Scan for the cell matching the given text and deliver its [X, Y] coordinate at center. 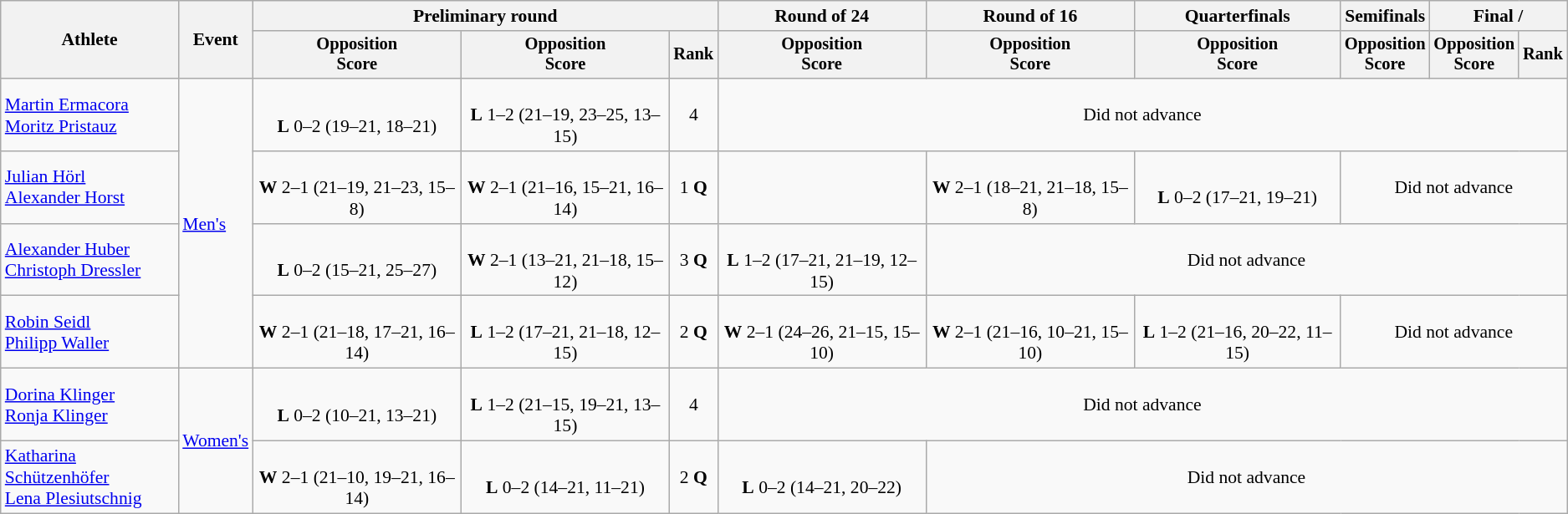
W 2–1 (21–18, 17–21, 16–14) [356, 333]
Dorina KlingerRonja Klinger [89, 405]
W 2–1 (21–16, 10–21, 15–10) [1030, 333]
Final / [1498, 16]
L 1–2 (17–21, 21–19, 12–15) [821, 261]
W 2–1 (18–21, 21–18, 15–8) [1030, 187]
W 2–1 (21–19, 21–23, 15–8) [356, 187]
W 2–1 (21–10, 19–21, 16–14) [356, 478]
Martin ErmacoraMoritz Pristauz [89, 115]
L 0–2 (19–21, 18–21) [356, 115]
W 2–1 (24–26, 21–15, 15–10) [821, 333]
L 1–2 (21–16, 20–22, 11–15) [1237, 333]
Preliminary round [485, 16]
Alexander HuberChristoph Dressler [89, 261]
Women's [216, 441]
L 0–2 (14–21, 11–21) [565, 478]
L 1–2 (21–15, 19–21, 13–15) [565, 405]
L 1–2 (21–19, 23–25, 13–15) [565, 115]
Men's [216, 223]
Event [216, 40]
Julian HörlAlexander Horst [89, 187]
W 2–1 (21–16, 15–21, 16–14) [565, 187]
L 0–2 (10–21, 13–21) [356, 405]
Robin SeidlPhilipp Waller [89, 333]
Quarterfinals [1237, 16]
L 0–2 (17–21, 19–21) [1237, 187]
3 Q [694, 261]
Athlete [89, 40]
1 Q [694, 187]
Round of 16 [1030, 16]
L 0–2 (15–21, 25–27) [356, 261]
Katharina SchützenhöferLena Plesiutschnig [89, 478]
L 0–2 (14–21, 20–22) [821, 478]
W 2–1 (13–21, 21–18, 15–12) [565, 261]
Semifinals [1385, 16]
L 1–2 (17–21, 21–18, 12–15) [565, 333]
Round of 24 [821, 16]
